Provide the (X, Y) coordinate of the cell's center where the given text is located.  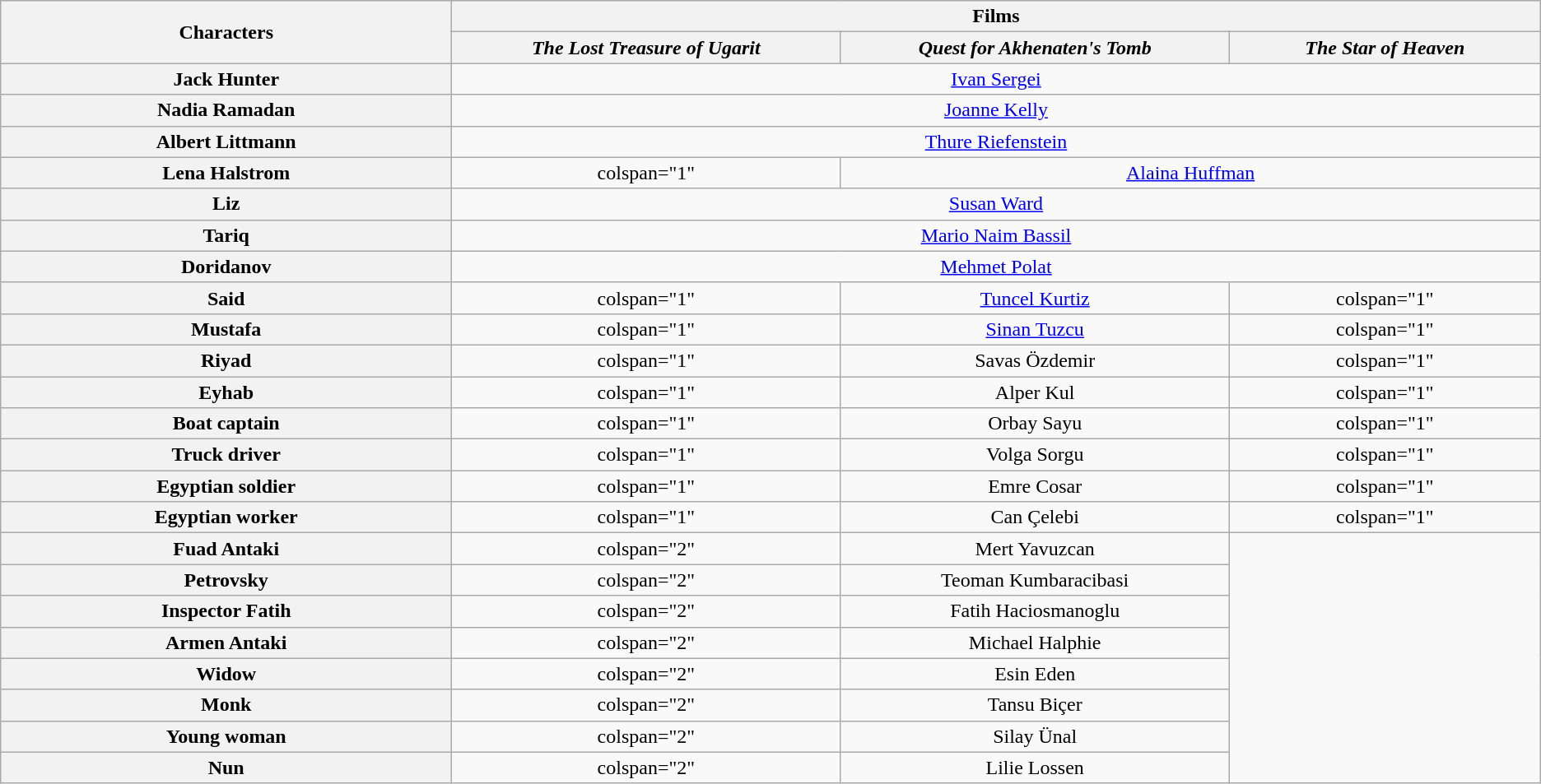
Liz (226, 204)
Said (226, 298)
Can Çelebi (1035, 517)
Eyhab (226, 392)
Mert Yavuzcan (1035, 549)
Truck driver (226, 455)
Teoman Kumbaracibasi (1035, 580)
Silay Ünal (1035, 736)
Ivan Sergei (996, 79)
Fuad Antaki (226, 549)
Boat captain (226, 424)
The Star of Heaven (1385, 48)
Volga Sorgu (1035, 455)
Lilie Lossen (1035, 768)
Orbay Sayu (1035, 424)
Tariq (226, 235)
Riyad (226, 360)
Young woman (226, 736)
Doridanov (226, 267)
Mustafa (226, 329)
Susan Ward (996, 204)
Alper Kul (1035, 392)
Egyptian soldier (226, 486)
Sinan Tuzcu (1035, 329)
Mehmet Polat (996, 267)
Fatih Haciosmanoglu (1035, 611)
Mario Naim Bassil (996, 235)
Quest for Akhenaten's Tomb (1035, 48)
Inspector Fatih (226, 611)
The Lost Treasure of Ugarit (646, 48)
Thure Riefenstein (996, 141)
Emre Cosar (1035, 486)
Petrovsky (226, 580)
Jack Hunter (226, 79)
Joanne Kelly (996, 110)
Tuncel Kurtiz (1035, 298)
Monk (226, 705)
Armen Antaki (226, 643)
Widow (226, 674)
Egyptian worker (226, 517)
Savas Özdemir (1035, 360)
Tansu Biçer (1035, 705)
Alaina Huffman (1190, 173)
Nadia Ramadan (226, 110)
Lena Halstrom (226, 173)
Michael Halphie (1035, 643)
Esin Eden (1035, 674)
Characters (226, 32)
Nun (226, 768)
Albert Littmann (226, 141)
Films (996, 16)
